Determine the (x, y) coordinate at the center of the cell enclosing the given text.  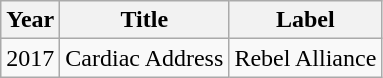
Label (306, 20)
2017 (30, 58)
Year (30, 20)
Rebel Alliance (306, 58)
Cardiac Address (144, 58)
Title (144, 20)
